Return the [X, Y] coordinate for the center point of the cell that contains the specified text.  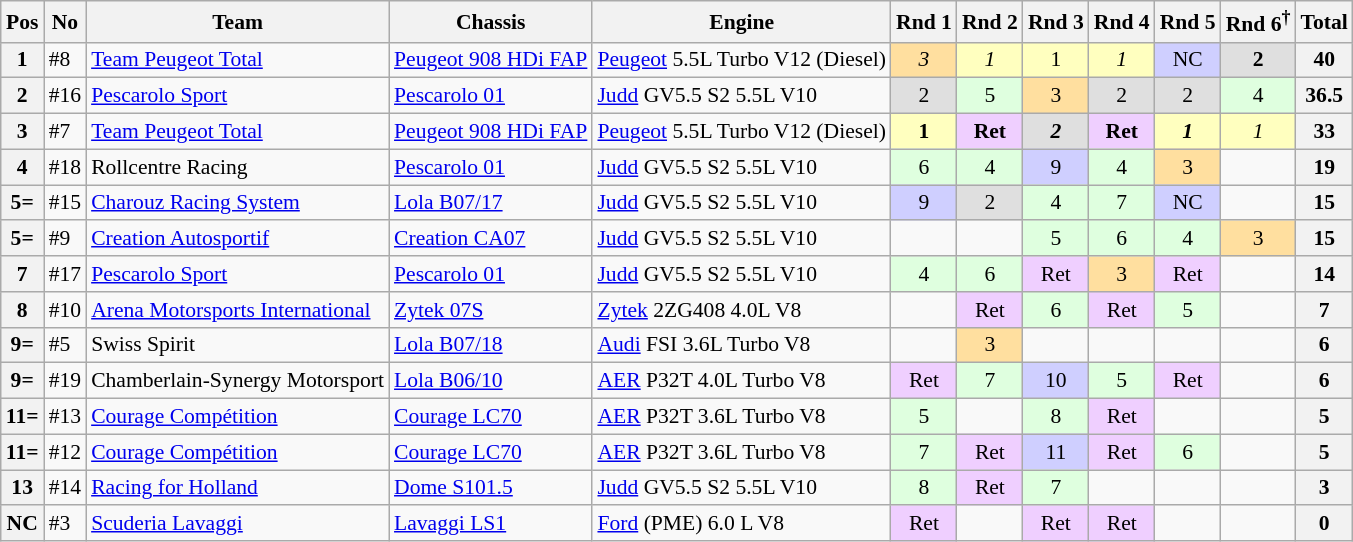
Lavaggi LS1 [490, 524]
#9 [66, 239]
Total [1324, 22]
Rnd 4 [1122, 22]
#13 [66, 417]
#19 [66, 381]
Rnd 2 [990, 22]
33 [1324, 132]
10 [1056, 381]
#7 [66, 132]
Creation CA07 [490, 239]
Rollcentre Racing [238, 167]
Swiss Spirit [238, 345]
#5 [66, 345]
#18 [66, 167]
Lola B07/18 [490, 345]
Arena Motorsports International [238, 310]
#8 [66, 60]
Chassis [490, 22]
36.5 [1324, 96]
Dome S101.5 [490, 488]
Zytek 07S [490, 310]
#14 [66, 488]
#17 [66, 274]
Scuderia Lavaggi [238, 524]
Chamberlain-Synergy Motorsport [238, 381]
Rnd 6† [1258, 22]
Rnd 3 [1056, 22]
Zytek 2ZG408 4.0L V8 [742, 310]
Team [238, 22]
Charouz Racing System [238, 203]
14 [1324, 274]
40 [1324, 60]
Lola B07/17 [490, 203]
0 [1324, 524]
Engine [742, 22]
Lola B06/10 [490, 381]
Rnd 1 [924, 22]
Ford (PME) 6.0 L V8 [742, 524]
Pos [22, 22]
Rnd 5 [1188, 22]
#3 [66, 524]
#16 [66, 96]
#12 [66, 452]
11 [1056, 452]
No [66, 22]
#10 [66, 310]
Racing for Holland [238, 488]
#15 [66, 203]
Audi FSI 3.6L Turbo V8 [742, 345]
Creation Autosportif [238, 239]
19 [1324, 167]
13 [22, 488]
AER P32T 4.0L Turbo V8 [742, 381]
